Determine the (X, Y) coordinate at the center of the cell enclosing the given text.  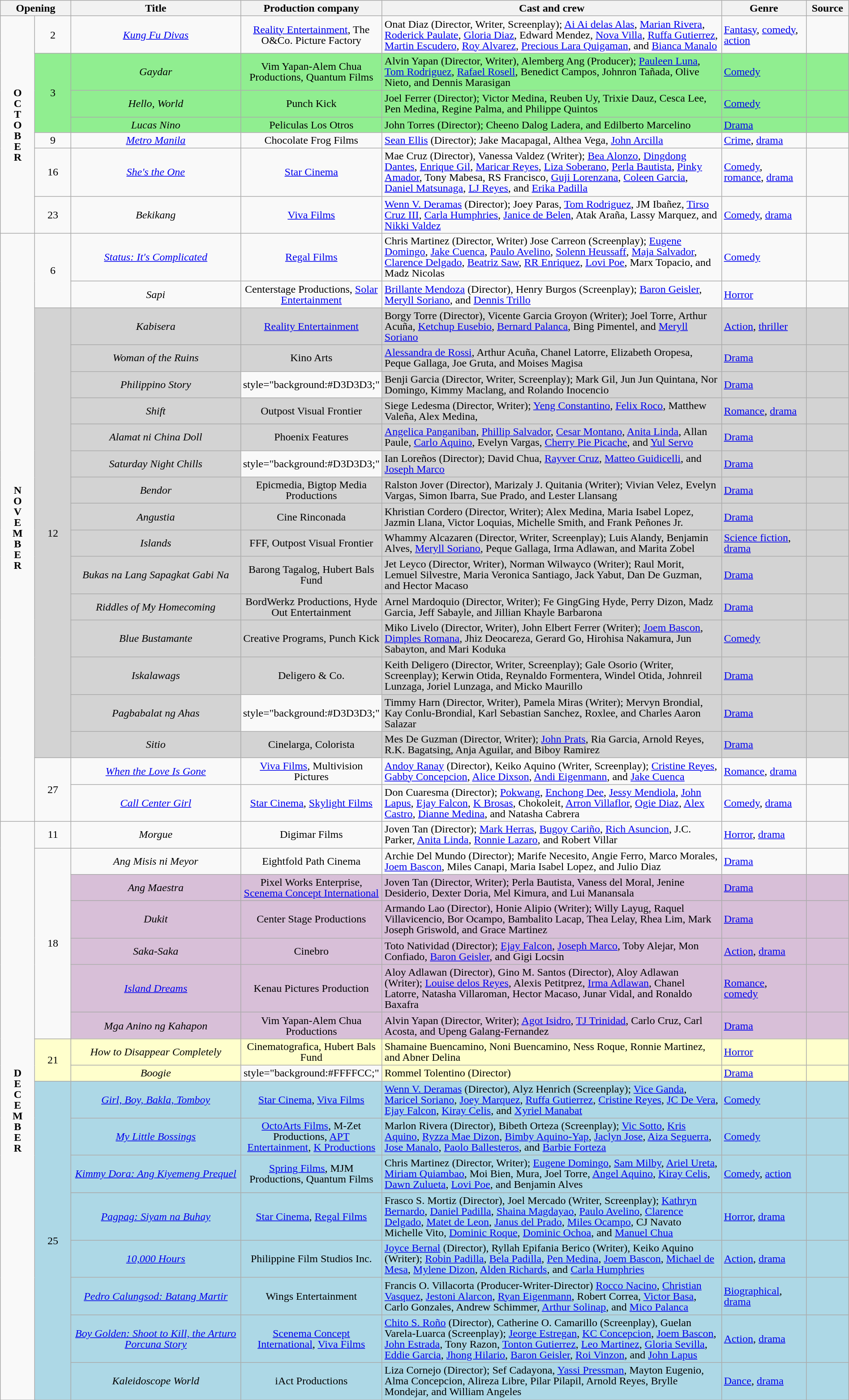
Punch Kick (311, 104)
Brillante Mendoza (Director), Henry Burgos (Screenplay); Baron Geisler, Meryll Soriano, and Dennis Trillo (552, 295)
Timmy Harn (Director, Writer), Pamela Miras (Writer); Mervyn Brondial, Kay Conlu-Brondial, Karl Sebastian Sanchez, Roxlee, and Charles Aaron Salazar (552, 713)
Alvin Yapan (Director, Writer); Agot Isidro, TJ Trinidad, Carlo Cruz, Carl Acosta, and Upeng Galang-Fernandez (552, 1026)
My Little Bossings (156, 1137)
Regal Films (311, 257)
Cinelarga, Colorista (311, 745)
Iskalawags (156, 676)
Whammy Alcazaren (Director, Writer, Screenplay); Luis Alandy, Benjamin Alves, Meryll Soriano, Peque Gallaga, Irma Adlawan, and Marita Zobel (552, 543)
NOVEMBER (18, 527)
Ang Maestra (156, 888)
Biographical, drama (764, 1296)
Mga Anino ng Kahapon (156, 1026)
She's the One (156, 172)
Pixel Works Enterprise, Scenema Concept International (311, 888)
Boy Golden: Shoot to Kill, the Arturo Porcuna Story (156, 1338)
Bendor (156, 491)
When the Love Is Gone (156, 771)
Deligero & Co. (311, 676)
Benji Garcia (Director, Writer, Screenplay); Mark Gil, Jun Jun Quintana, Nor Domingo, Kimmy Maclang, and Rolando Inocencio (552, 385)
Toto Natividad (Director); Ejay Falcon, Joseph Marco, Toby Alejar, Mon Confiado, Baron Geisler, and Gigi Locsin (552, 952)
Cinebro (311, 952)
Hello, World (156, 104)
Kenau Pictures Production (311, 988)
Ralston Jover (Director), Marizaly J. Quitania (Writer); Vivian Velez, Evelyn Vargas, Simon Ibarra, Sue Prado, and Lester Llansang (552, 491)
Shamaine Buencamino, Noni Buencamino, Ness Roque, Ronnie Martinez, and Abner Delina (552, 1052)
Eightfold Path Cinema (311, 861)
style="background:#FFFFCC;" (311, 1073)
Gaydar (156, 72)
Source (828, 8)
OCTOBER (18, 124)
OctoArts Films, M-Zet Productions, APT Entertainment, K Productions (311, 1137)
iAct Productions (311, 1381)
10,000 Hours (156, 1259)
Epicmedia, Bigtop Media Productions (311, 491)
Arnel Mardoquio (Director, Writer); Fe GingGing Hyde, Perry Dizon, Madz Garcia, Jeff Sabayle, and Jillian Khayle Barbarona (552, 607)
Cine Rinconada (311, 516)
Opening (36, 8)
Star Cinema, Skylight Films (311, 803)
Center Stage Productions (311, 919)
Angustia (156, 516)
Sean Ellis (Director); Jake Macapagal, Althea Vega, John Arcilla (552, 141)
Angelica Panganiban, Phillip Salvador, Cesar Montano, Anita Linda, Allan Paule, Carlo Aquino, Evelyn Vargas, Cherry Pie Picache, and Yul Servo (552, 438)
Ian Loreños (Director); David Chua, Rayver Cruz, Matteo Guidicelli, and Joseph Marco (552, 464)
Bekikang (156, 215)
Mes De Guzman (Director, Writer); John Prats, Ria Garcia, Arnold Reyes, R.K. Bagatsing, Anja Aguilar, and Biboy Ramirez (552, 745)
Crime, drama (764, 141)
23 (53, 215)
Chocolate Frog Films (311, 141)
Romance, comedy (764, 988)
Wings Entertainment (311, 1296)
Joven Tan (Director); Mark Herras, Bugoy Cariño, Rich Asuncion, J.C. Parker, Anita Linda, Ronnie Lazaro, and Robert Villar (552, 834)
Dukit (156, 919)
Fantasy, comedy, action (764, 35)
Alessandra de Rossi, Arthur Acuña, Chanel Latorre, Elizabeth Oropesa, Peque Gallaga, Joe Gruta, and Moises Magisa (552, 358)
Scenema Concept International, Viva Films (311, 1338)
FFF, Outpost Visual Frontier (311, 543)
Philippino Story (156, 385)
Centerstage Productions, Solar Entertainment (311, 295)
Call Center Girl (156, 803)
Kimmy Dora: Ang Kiyemeng Prequel (156, 1174)
Girl, Boy, Bakla, Tomboy (156, 1099)
Dance, drama (764, 1381)
Sitio (156, 745)
Status: It's Complicated (156, 257)
Vim Yapan-Alem Chua Productions (311, 1026)
Sapi (156, 295)
9 (53, 141)
2 (53, 35)
Saka-Saka (156, 952)
Outpost Visual Frontier (311, 411)
25 (53, 1240)
Reality Entertainment, The O&Co. Picture Factory (311, 35)
Vim Yapan-Alem Chua Productions, Quantum Films (311, 72)
John Torres (Director); Cheeno Dalog Ladera, and Edilberto Marcelino (552, 124)
12 (53, 533)
Blue Bustamante (156, 638)
Barong Tagalog, Hubert Bals Fund (311, 575)
Kabisera (156, 326)
Cast and crew (552, 8)
Shift (156, 411)
Alamat ni China Doll (156, 438)
Metro Manila (156, 141)
Production company (311, 8)
Saturday Night Chills (156, 464)
How to Disappear Completely (156, 1052)
Lucas Nino (156, 124)
Andoy Ranay (Director), Keiko Aquino (Writer, Screenplay); Cristine Reyes, Gabby Concepcion, Alice Dixson, Andi Eigenmann, and Jake Cuenca (552, 771)
Pedro Calungsod: Batang Martir (156, 1296)
Reality Entertainment (311, 326)
DECEMBER (18, 1110)
Bukas na Lang Sapagkat Gabi Na (156, 575)
Kung Fu Divas (156, 35)
Ang Misis ni Meyor (156, 861)
Woman of the Ruins (156, 358)
Kino Arts (311, 358)
6 (53, 270)
Genre (764, 8)
Joel Ferrer (Director); Victor Medina, Reuben Uy, Trixie Dauz, Cesca Lee, Pen Medina, Regine Palma, and Philippe Quintos (552, 104)
Comedy, romance, drama (764, 172)
Digimar Films (311, 834)
Island Dreams (156, 988)
Viva Films, Multivision Pictures (311, 771)
Star Cinema, Viva Films (311, 1099)
Borgy Torre (Director), Vicente Garcia Groyon (Writer); Joel Torre, Arthur Acuña, Ketchup Eusebio, Bernard Palanca, Bing Pimentel, and Meryll Soriano (552, 326)
Science fiction, drama (764, 543)
Morgue (156, 834)
Siege Ledesma (Director, Writer); Yeng Constantino, Felix Roco, Matthew Valeña, Alex Medina, (552, 411)
16 (53, 172)
Boogie (156, 1073)
Viva Films (311, 215)
Khristian Cordero (Director, Writer); Alex Medina, Maria Isabel Lopez, Jazmin Llana, Victor Loquias, Michelle Smith, and Frank Peñones Jr. (552, 516)
Pagpag: Siyam na Buhay (156, 1216)
21 (53, 1060)
Phoenix Features (311, 438)
Riddles of My Homecoming (156, 607)
Peliculas Los Otros (311, 124)
Star Cinema, Regal Films (311, 1216)
3 (53, 93)
Action, thriller (764, 326)
Joven Tan (Director, Writer); Perla Bautista, Vaness del Moral, Jenine Desiderio, Dexter Doria, Mel Kimura, and Lui Manansala (552, 888)
Pagbabalat ng Ahas (156, 713)
Creative Programs, Punch Kick (311, 638)
27 (53, 790)
Philippine Film Studios Inc. (311, 1259)
11 (53, 834)
Islands (156, 543)
Cinematografica, Hubert Bals Fund (311, 1052)
Spring Films, MJM Productions, Quantum Films (311, 1174)
Kaleidoscope World (156, 1381)
Comedy, action (764, 1174)
BordWerkz Productions, Hyde Out Entertainment (311, 607)
Archie Del Mundo (Director); Marife Necesito, Angie Ferro, Marco Morales, Joem Bascon, Miles Canapi, Maria Isabel Lopez, and Julio Diaz (552, 861)
Star Cinema (311, 172)
Title (156, 8)
18 (53, 943)
Rommel Tolentino (Director) (552, 1073)
